Provide the (X, Y) coordinate of the cell's center where the given text is located.  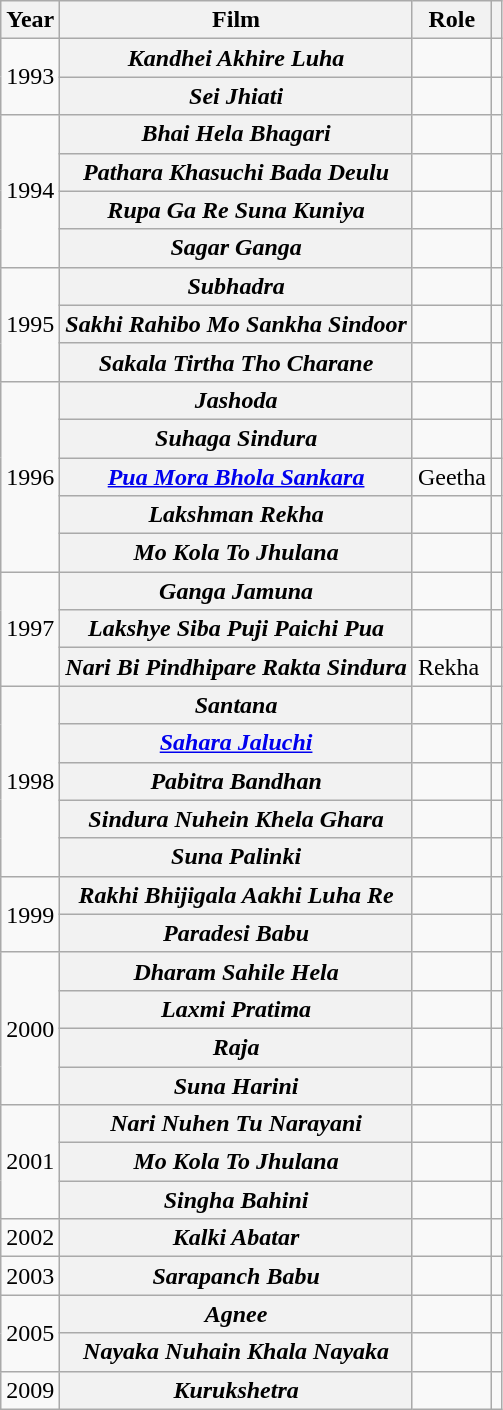
Kalki Abatar (236, 1238)
Pabitra Bandhan (236, 781)
Subhadra (236, 286)
Bhai Hela Bhagari (236, 134)
Suhaga Sindura (236, 438)
1993 (30, 77)
2005 (30, 1333)
Kandhei Akhire Luha (236, 58)
Paradesi Babu (236, 933)
Sakala Tirtha Tho Charane (236, 362)
2003 (30, 1276)
Nari Bi Pindhipare Rakta Sindura (236, 667)
Nari Nuhen Tu Narayani (236, 1124)
1998 (30, 781)
Pua Mora Bhola Sankara (236, 477)
Geetha (452, 477)
Santana (236, 705)
Dharam Sahile Hela (236, 971)
Rakhi Bhijigala Aakhi Luha Re (236, 895)
1996 (30, 476)
2000 (30, 1028)
Year (30, 20)
2001 (30, 1162)
Sahara Jaluchi (236, 743)
Suna Harini (236, 1085)
Kurukshetra (236, 1390)
Sakhi Rahibo Mo Sankha Sindoor (236, 324)
2009 (30, 1390)
Sindura Nuhein Khela Ghara (236, 819)
Film (236, 20)
1999 (30, 914)
Sei Jhiati (236, 96)
Role (452, 20)
Ganga Jamuna (236, 591)
Suna Palinki (236, 857)
Sarapanch Babu (236, 1276)
Raja (236, 1047)
1994 (30, 191)
1995 (30, 324)
Lakshye Siba Puji Paichi Pua (236, 629)
Rupa Ga Re Suna Kuniya (236, 210)
Jashoda (236, 400)
Rekha (452, 667)
2002 (30, 1238)
Agnee (236, 1314)
Pathara Khasuchi Bada Deulu (236, 172)
Sagar Ganga (236, 248)
Laxmi Pratima (236, 1009)
Singha Bahini (236, 1200)
1997 (30, 629)
Nayaka Nuhain Khala Nayaka (236, 1352)
Lakshman Rekha (236, 515)
